Locate the cell with the specified text and output its [X, Y] center coordinate. 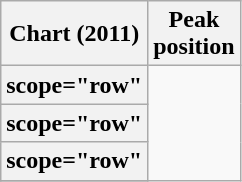
Chart (2011) [74, 34]
Peakposition [194, 34]
